Search for the cell housing the specified text and yield its (x, y) center coordinate. 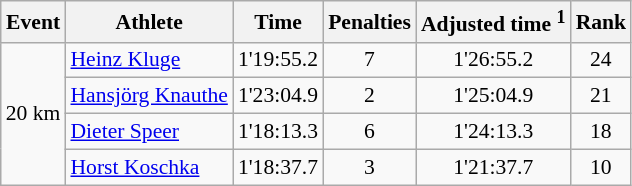
Dieter Speer (148, 132)
Adjusted time 1 (494, 22)
3 (370, 167)
1'18:37.7 (278, 167)
20 km (34, 113)
21 (602, 96)
Event (34, 22)
Horst Koschka (148, 167)
Heinz Kluge (148, 60)
Penalties (370, 22)
7 (370, 60)
1'21:37.7 (494, 167)
1'18:13.3 (278, 132)
6 (370, 132)
24 (602, 60)
10 (602, 167)
Hansjörg Knauthe (148, 96)
1'19:55.2 (278, 60)
2 (370, 96)
1'26:55.2 (494, 60)
Rank (602, 22)
1'25:04.9 (494, 96)
1'23:04.9 (278, 96)
1'24:13.3 (494, 132)
18 (602, 132)
Time (278, 22)
Athlete (148, 22)
